Search for the cell housing the specified text and yield its [X, Y] center coordinate. 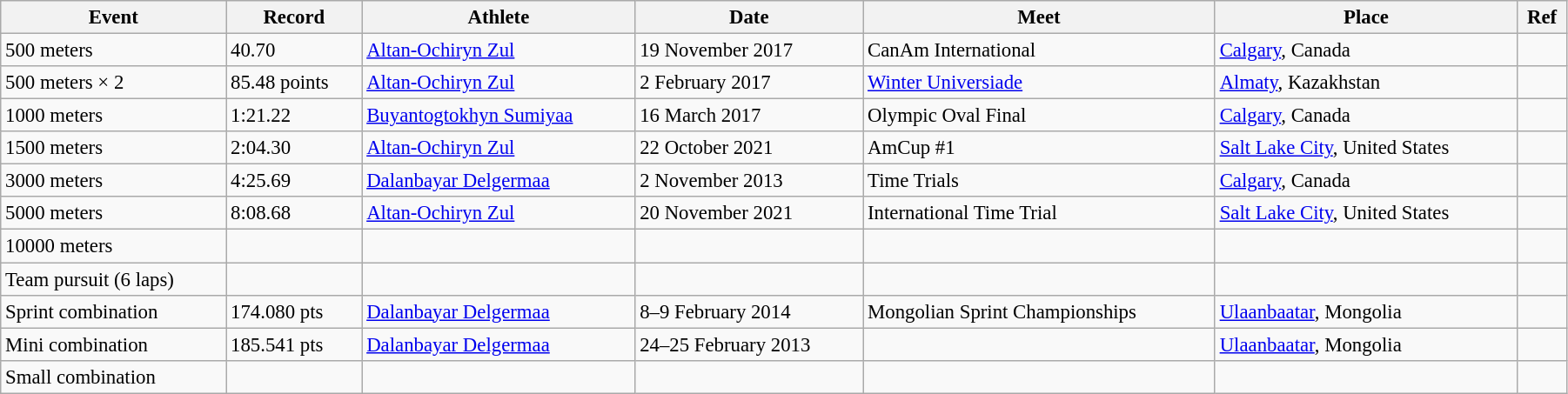
Almaty, Kazakhstan [1366, 83]
174.080 pts [294, 311]
Small combination [113, 377]
10000 meters [113, 246]
1:21.22 [294, 116]
40.70 [294, 50]
Event [113, 17]
3000 meters [113, 181]
Sprint combination [113, 311]
85.48 points [294, 83]
Winter Universiade [1039, 83]
Time Trials [1039, 181]
Mongolian Sprint Championships [1039, 311]
8–9 February 2014 [749, 311]
AmCup #1 [1039, 148]
Olympic Oval Final [1039, 116]
500 meters × 2 [113, 83]
4:25.69 [294, 181]
CanAm International [1039, 50]
2:04.30 [294, 148]
Place [1366, 17]
20 November 2021 [749, 213]
Athlete [499, 17]
1000 meters [113, 116]
Buyantogtokhyn Sumiyaa [499, 116]
Team pursuit (6 laps) [113, 279]
24–25 February 2013 [749, 344]
8:08.68 [294, 213]
Mini combination [113, 344]
185.541 pts [294, 344]
Record [294, 17]
22 October 2021 [749, 148]
International Time Trial [1039, 213]
Date [749, 17]
1500 meters [113, 148]
Meet [1039, 17]
Ref [1542, 17]
2 February 2017 [749, 83]
500 meters [113, 50]
19 November 2017 [749, 50]
5000 meters [113, 213]
16 March 2017 [749, 116]
2 November 2013 [749, 181]
